Search for the cell housing the specified text and yield its (X, Y) center coordinate. 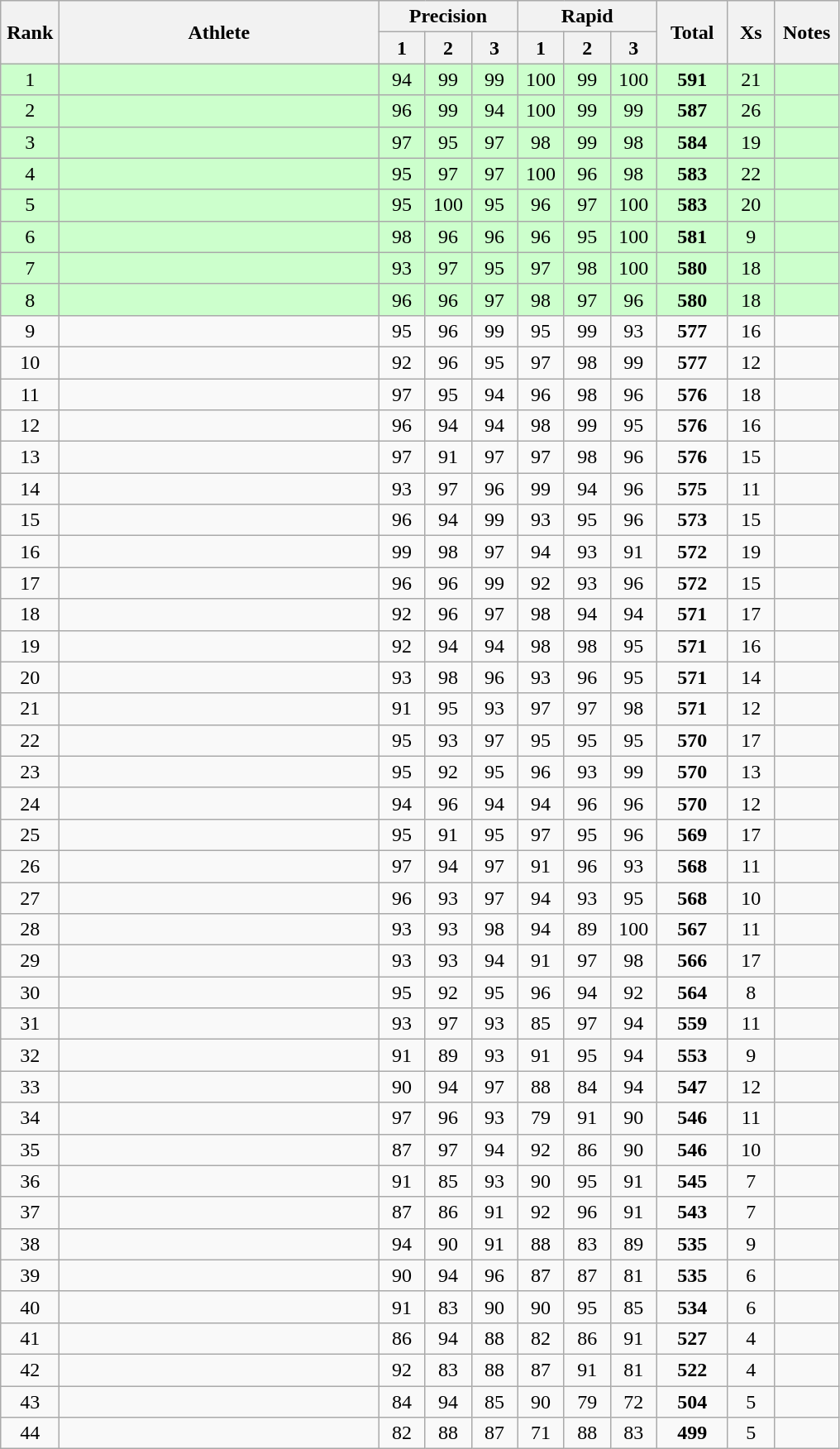
527 (692, 1338)
29 (30, 961)
Xs (751, 32)
587 (692, 111)
30 (30, 992)
44 (30, 1433)
569 (692, 834)
36 (30, 1181)
584 (692, 142)
Rank (30, 32)
591 (692, 79)
573 (692, 520)
Rapid (587, 17)
581 (692, 237)
Notes (807, 32)
34 (30, 1118)
31 (30, 1024)
543 (692, 1212)
28 (30, 930)
25 (30, 834)
566 (692, 961)
553 (692, 1055)
Athlete (219, 32)
39 (30, 1275)
567 (692, 930)
41 (30, 1338)
499 (692, 1433)
504 (692, 1402)
575 (692, 489)
71 (541, 1433)
547 (692, 1087)
32 (30, 1055)
Total (692, 32)
564 (692, 992)
35 (30, 1150)
37 (30, 1212)
534 (692, 1307)
27 (30, 897)
23 (30, 772)
24 (30, 803)
522 (692, 1370)
43 (30, 1402)
72 (633, 1402)
42 (30, 1370)
545 (692, 1181)
559 (692, 1024)
38 (30, 1244)
Precision (448, 17)
33 (30, 1087)
40 (30, 1307)
